Detect which cell encompasses the target text, then output its [x, y] center coordinate. 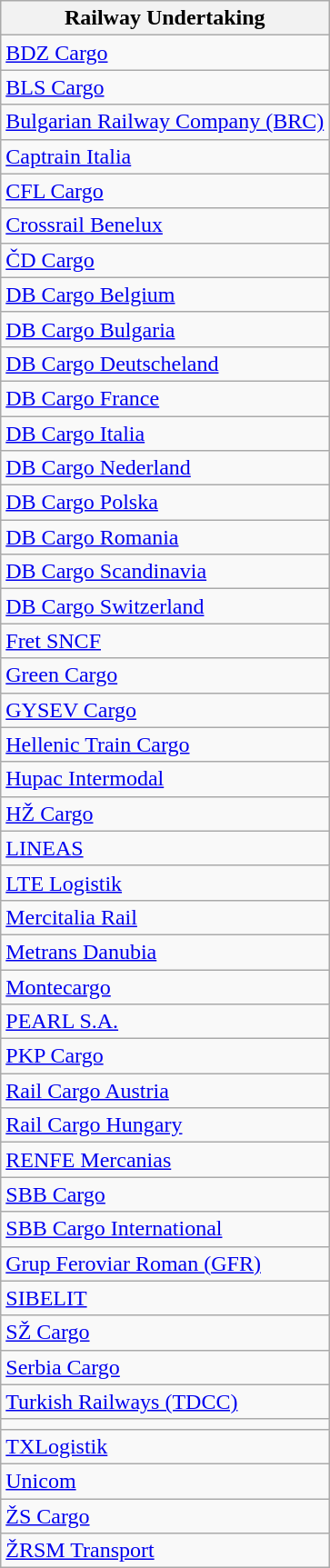
DB Cargo France [165, 398]
SIBELIT [165, 1298]
Mercitalia Rail [165, 917]
SBB Cargo International [165, 1229]
DB Cargo Nederland [165, 468]
Fret SNCF [165, 641]
ČD Cargo [165, 260]
Railway Undertaking [165, 18]
Hupac Intermodal [165, 779]
DB Cargo Bulgaria [165, 329]
SŽ Cargo [165, 1333]
BDZ Cargo [165, 53]
DB Cargo Scandinavia [165, 572]
Crossrail Benelux [165, 225]
BLS Cargo [165, 87]
DB Cargo Switzerland [165, 606]
Unicom [165, 1481]
DB Cargo Deutscheland [165, 364]
HŽ Cargo [165, 814]
DB Cargo Belgium [165, 295]
GYSEV Cargo [165, 710]
TXLogistik [165, 1446]
Captrain Italia [165, 156]
Montecargo [165, 986]
DB Cargo Romania [165, 537]
ŽRSM Transport [165, 1551]
Grup Feroviar Roman (GFR) [165, 1263]
DB Cargo Polska [165, 503]
LTE Logistik [165, 883]
PEARL S.A. [165, 1022]
DB Cargo Italia [165, 434]
Green Cargo [165, 675]
Hellenic Train Cargo [165, 744]
RENFE Mercanias [165, 1160]
Metrans Danubia [165, 952]
LINEAS [165, 848]
Serbia Cargo [165, 1367]
Bulgarian Railway Company (BRC) [165, 122]
ŽS Cargo [165, 1515]
SBB Cargo [165, 1194]
PKP Cargo [165, 1056]
Rail Cargo Hungary [165, 1125]
Turkish Railways (TDCC) [165, 1402]
CFL Cargo [165, 191]
Rail Cargo Austria [165, 1091]
